Capture the cell that displays the provided text and extract its (X, Y) central coordinate. 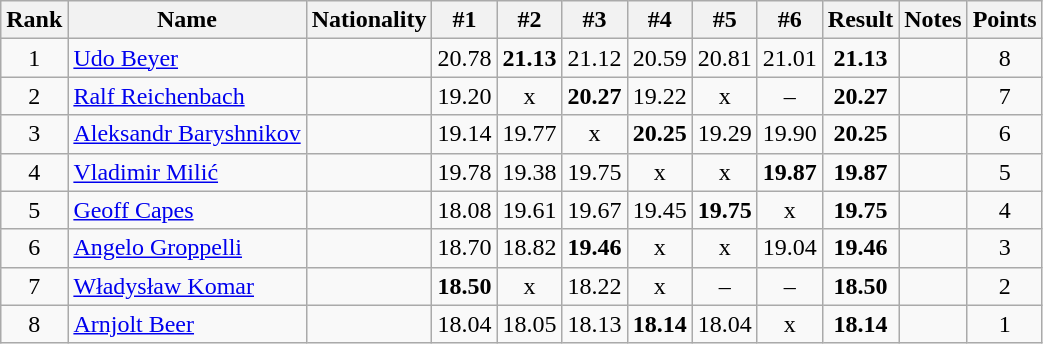
19.14 (464, 134)
Aleksandr Baryshnikov (187, 134)
19.45 (660, 210)
Nationality (369, 20)
19.67 (594, 210)
Vladimir Milić (187, 172)
19.04 (790, 248)
Udo Beyer (187, 58)
#3 (594, 20)
Name (187, 20)
19.38 (530, 172)
18.22 (594, 286)
20.59 (660, 58)
#1 (464, 20)
#4 (660, 20)
19.90 (790, 134)
20.81 (724, 58)
20.78 (464, 58)
Notes (933, 20)
19.78 (464, 172)
Arnjolt Beer (187, 324)
Rank (34, 20)
Ralf Reichenbach (187, 96)
#5 (724, 20)
18.13 (594, 324)
19.22 (660, 96)
Władysław Komar (187, 286)
19.20 (464, 96)
19.61 (530, 210)
Result (860, 20)
21.12 (594, 58)
18.82 (530, 248)
#2 (530, 20)
#6 (790, 20)
18.70 (464, 248)
19.29 (724, 134)
21.01 (790, 58)
18.08 (464, 210)
Angelo Groppelli (187, 248)
Points (1004, 20)
Geoff Capes (187, 210)
19.77 (530, 134)
18.05 (530, 324)
